Locate the cell with the specified text and output its [x, y] center coordinate. 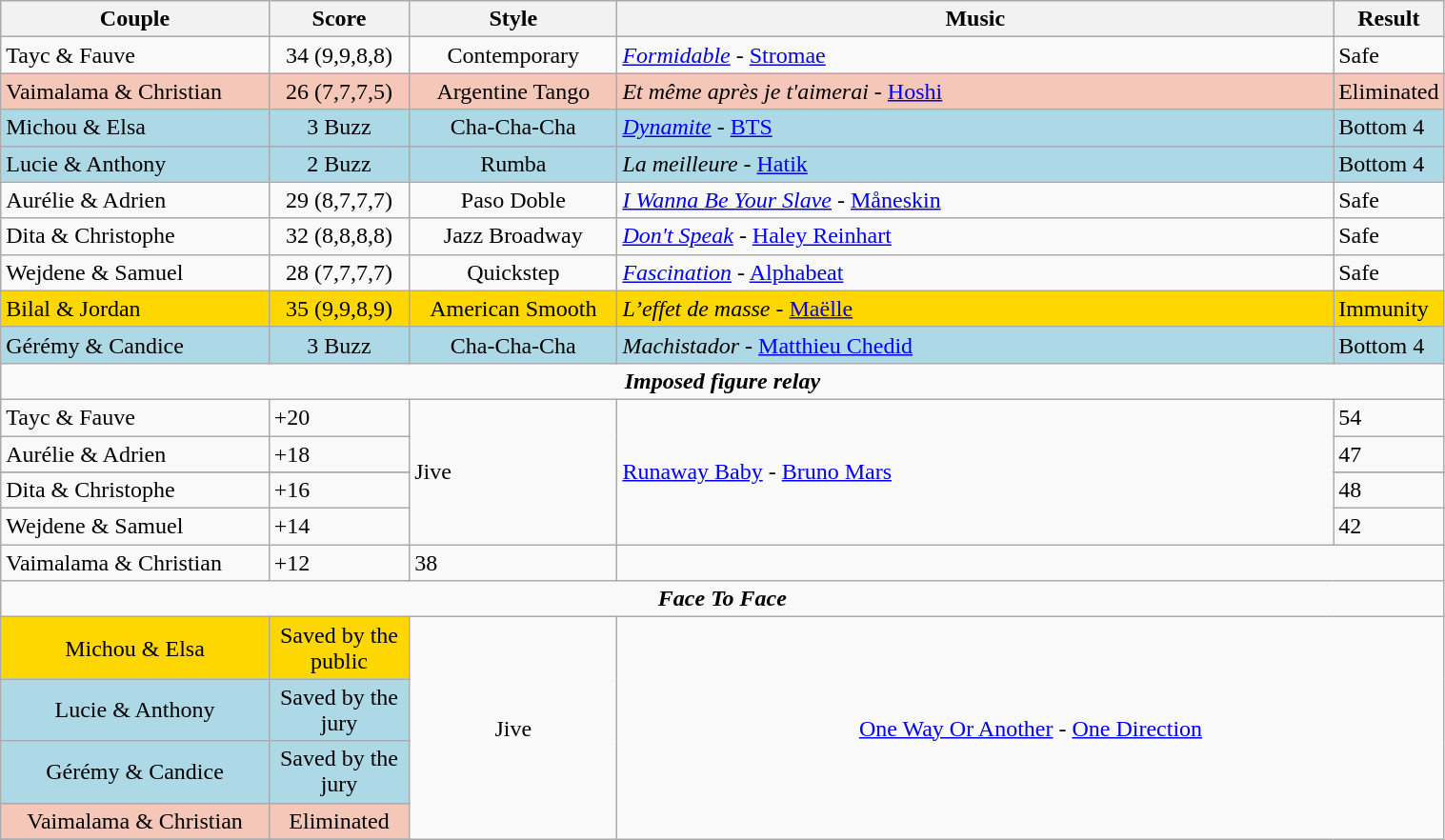
38 [513, 563]
American Smooth [513, 309]
+14 [339, 527]
34 (9,9,8,8) [339, 55]
32 (8,8,8,8) [339, 236]
Argentine Tango [513, 91]
+18 [339, 454]
Immunity [1389, 309]
Dynamite - BTS [975, 128]
+12 [339, 563]
Style [513, 19]
+16 [339, 490]
47 [1389, 454]
Imposed figure relay [722, 381]
Et même après je t'aimerai - Hoshi [975, 91]
Quickstep [513, 272]
Jazz Broadway [513, 236]
2 Buzz [339, 164]
42 [1389, 527]
Bilal & Jordan [135, 309]
One Way Or Another - One Direction [1031, 728]
54 [1389, 417]
I Wanna Be Your Slave - Måneskin [975, 200]
Contemporary [513, 55]
L’effet de masse - Maëlle [975, 309]
Fascination - Alphabeat [975, 272]
26 (7,7,7,5) [339, 91]
35 (9,9,8,9) [339, 309]
Formidable - Stromae [975, 55]
Couple [135, 19]
Face To Face [722, 599]
48 [1389, 490]
Saved by the public [339, 648]
Rumba [513, 164]
28 (7,7,7,7) [339, 272]
Score [339, 19]
Don't Speak - Haley Reinhart [975, 236]
Runaway Baby - Bruno Mars [975, 471]
29 (8,7,7,7) [339, 200]
Result [1389, 19]
La meilleure - Hatik [975, 164]
Paso Doble [513, 200]
+20 [339, 417]
Machistador - Matthieu Chedid [975, 345]
Music [975, 19]
